Pinpoint the cell where the given text exists, returning its (X, Y) midpoint coordinate. 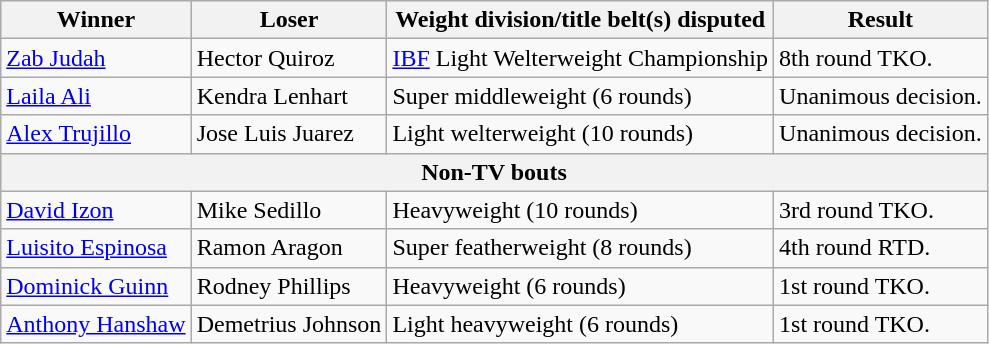
Mike Sedillo (289, 210)
Heavyweight (10 rounds) (580, 210)
Hector Quiroz (289, 58)
Super middleweight (6 rounds) (580, 96)
Winner (96, 20)
4th round RTD. (881, 248)
Demetrius Johnson (289, 324)
Dominick Guinn (96, 286)
Light welterweight (10 rounds) (580, 134)
8th round TKO. (881, 58)
Zab Judah (96, 58)
Laila Ali (96, 96)
Loser (289, 20)
Alex Trujillo (96, 134)
Weight division/title belt(s) disputed (580, 20)
Result (881, 20)
Non-TV bouts (494, 172)
IBF Light Welterweight Championship (580, 58)
Heavyweight (6 rounds) (580, 286)
Super featherweight (8 rounds) (580, 248)
Jose Luis Juarez (289, 134)
Light heavyweight (6 rounds) (580, 324)
Kendra Lenhart (289, 96)
Anthony Hanshaw (96, 324)
David Izon (96, 210)
Ramon Aragon (289, 248)
Luisito Espinosa (96, 248)
3rd round TKO. (881, 210)
Rodney Phillips (289, 286)
